Capture the cell that displays the provided text and extract its [X, Y] central coordinate. 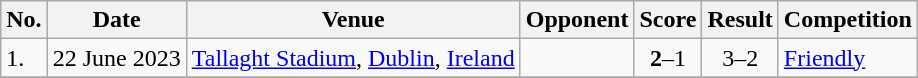
Friendly [848, 58]
Score [668, 20]
No. [24, 20]
Date [116, 20]
Venue [353, 20]
2–1 [668, 58]
Opponent [577, 20]
1. [24, 58]
22 June 2023 [116, 58]
Result [740, 20]
3–2 [740, 58]
Competition [848, 20]
Tallaght Stadium, Dublin, Ireland [353, 58]
